Search for the cell housing the specified text and yield its (x, y) center coordinate. 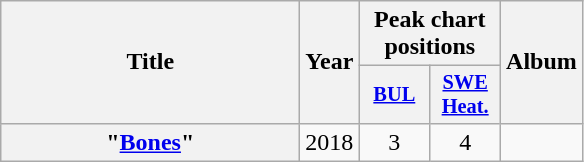
4 (466, 142)
3 (394, 142)
Title (150, 62)
"Bones" (150, 142)
BUL (394, 95)
Year (330, 62)
SWEHeat. (466, 95)
Album (542, 62)
2018 (330, 142)
Peak chart positions (430, 34)
